Extract the (X, Y) coordinate from the center of the cell holding the provided text.  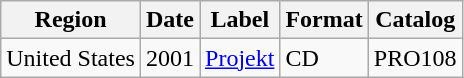
Label (240, 20)
United States (71, 58)
Region (71, 20)
Projekt (240, 58)
Format (324, 20)
PRO108 (415, 58)
Catalog (415, 20)
CD (324, 58)
Date (170, 20)
2001 (170, 58)
